Provide the [X, Y] coordinate of the cell's center where the given text is located.  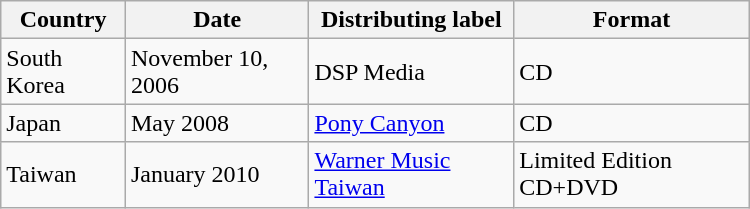
DSP Media [412, 72]
Warner Music Taiwan [412, 174]
Japan [64, 123]
Format [632, 20]
Taiwan [64, 174]
Country [64, 20]
Date [217, 20]
November 10, 2006 [217, 72]
Limited Edition CD+DVD [632, 174]
January 2010 [217, 174]
Pony Canyon [412, 123]
Distributing label [412, 20]
May 2008 [217, 123]
South Korea [64, 72]
